Search for the cell housing the specified text and yield its (X, Y) center coordinate. 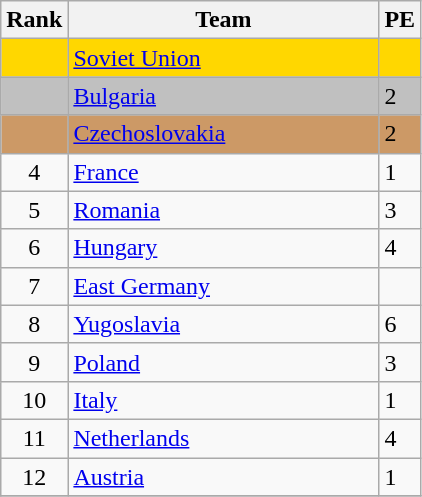
Rank (34, 20)
12 (34, 477)
East Germany (224, 286)
Soviet Union (224, 58)
Yugoslavia (224, 324)
Romania (224, 210)
Team (224, 20)
Italy (224, 400)
10 (34, 400)
9 (34, 362)
11 (34, 438)
7 (34, 286)
Austria (224, 477)
5 (34, 210)
PE (400, 20)
Bulgaria (224, 96)
8 (34, 324)
Czechoslovakia (224, 134)
Poland (224, 362)
Netherlands (224, 438)
France (224, 172)
Hungary (224, 248)
